Identify which cell holds the provided text, then report its (x, y) central coordinate. 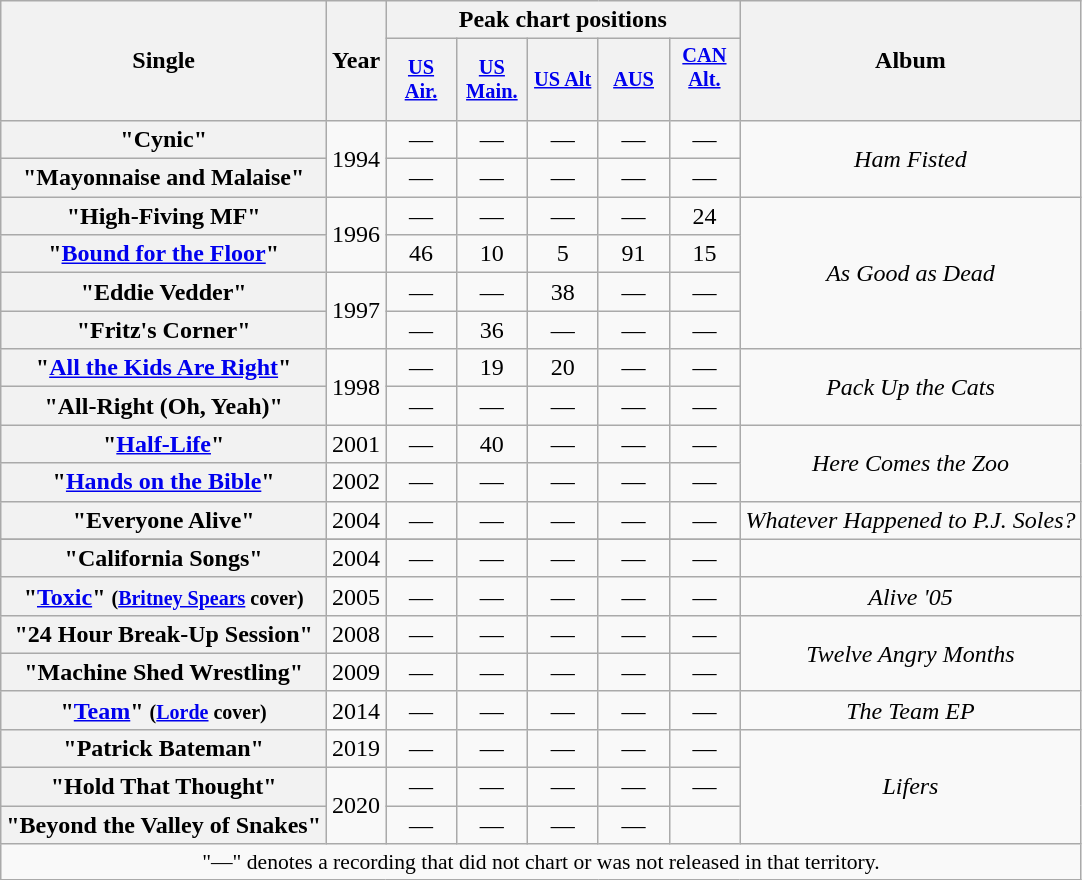
Peak chart positions (563, 20)
"Hold That Thought" (164, 787)
US Main. (492, 80)
"California Songs" (164, 558)
Ham Fisted (910, 158)
"Team" (Lorde cover) (164, 710)
AUS (634, 80)
"Fritz's Corner" (164, 330)
"Half-Life" (164, 444)
Here Comes the Zoo (910, 463)
"Everyone Alive" (164, 520)
Lifers (910, 786)
2002 (356, 482)
"Patrick Bateman" (164, 748)
10 (492, 254)
24 (704, 216)
36 (492, 330)
2008 (356, 634)
"Toxic" (Britney Spears cover) (164, 596)
46 (422, 254)
2014 (356, 710)
"Bound for the Floor" (164, 254)
5 (562, 254)
1994 (356, 158)
Single (164, 61)
2020 (356, 806)
20 (562, 368)
15 (704, 254)
1996 (356, 235)
Pack Up the Cats (910, 387)
91 (634, 254)
"Beyond the Valley of Snakes" (164, 825)
"Hands on the Bible" (164, 482)
"All-Right (Oh, Yeah)" (164, 406)
Album (910, 61)
"Mayonnaise and Malaise" (164, 178)
As Good as Dead (910, 273)
1998 (356, 387)
Alive '05 (910, 596)
19 (492, 368)
2019 (356, 748)
CANAlt. (704, 80)
2009 (356, 672)
2001 (356, 444)
Year (356, 61)
"Cynic" (164, 139)
40 (492, 444)
US Air. (422, 80)
"High-Fiving MF" (164, 216)
Whatever Happened to P.J. Soles? (910, 520)
The Team EP (910, 710)
"—" denotes a recording that did not chart or was not released in that territory. (541, 862)
US Alt (562, 80)
38 (562, 292)
"Machine Shed Wrestling" (164, 672)
Twelve Angry Months (910, 653)
2005 (356, 596)
"All the Kids Are Right" (164, 368)
"Eddie Vedder" (164, 292)
"24 Hour Break-Up Session" (164, 634)
1997 (356, 311)
